Detect which cell encompasses the target text, then output its [X, Y] center coordinate. 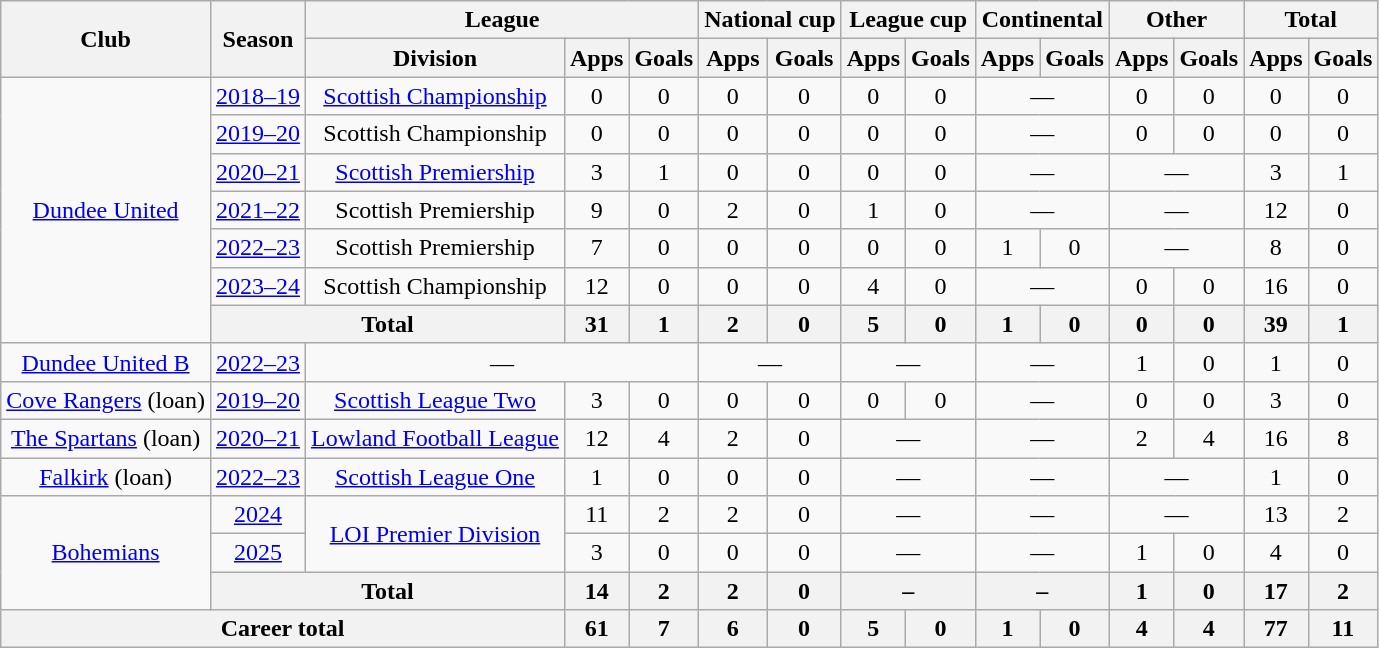
Scottish League One [434, 477]
2025 [258, 553]
14 [596, 591]
Club [106, 39]
77 [1276, 629]
9 [596, 210]
Lowland Football League [434, 438]
Other [1176, 20]
2021–22 [258, 210]
LOI Premier Division [434, 534]
The Spartans (loan) [106, 438]
17 [1276, 591]
31 [596, 324]
Falkirk (loan) [106, 477]
League [502, 20]
13 [1276, 515]
Bohemians [106, 553]
Career total [283, 629]
Dundee United B [106, 362]
Continental [1042, 20]
Division [434, 58]
2023–24 [258, 286]
2024 [258, 515]
39 [1276, 324]
2018–19 [258, 96]
61 [596, 629]
Season [258, 39]
Scottish League Two [434, 400]
League cup [908, 20]
Cove Rangers (loan) [106, 400]
Dundee United [106, 210]
6 [733, 629]
National cup [770, 20]
